Provide the [X, Y] coordinate of the cell's center where the given text is located.  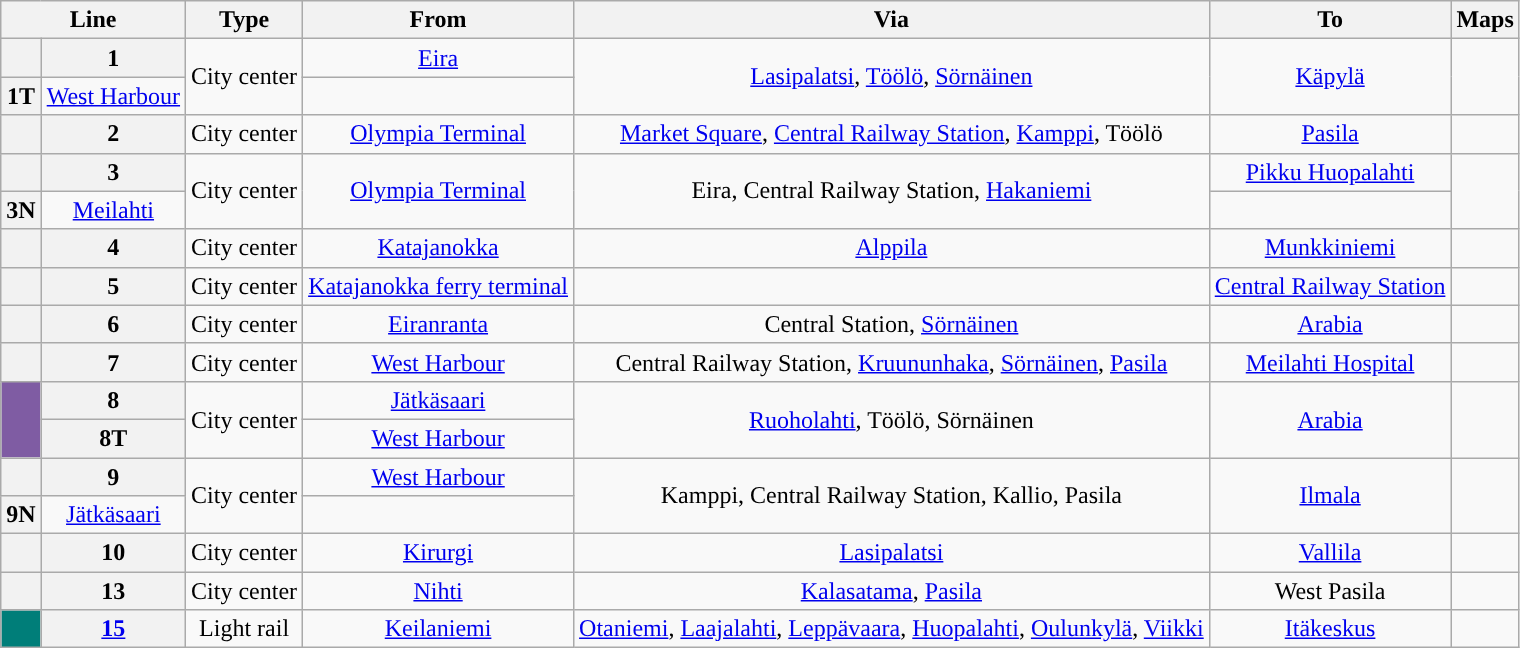
9 [113, 477]
From [438, 20]
Munkkiniemi [1330, 248]
2 [113, 134]
13 [113, 591]
Alppila [892, 248]
7 [113, 362]
5 [113, 286]
6 [113, 324]
Eira, Central Railway Station, Hakaniemi [892, 191]
Kalasatama, Pasila [892, 591]
Via [892, 20]
Katajanokka ferry terminal [438, 286]
Vallila [1330, 553]
Line [94, 20]
3 [113, 172]
Otaniemi, Laajalahti, Leppävaara, Huopalahti, Oulunkylä, Viikki [892, 629]
4 [113, 248]
Central Railway Station, Kruununhaka, Sörnäinen, Pasila [892, 362]
8 [113, 400]
Light rail [244, 629]
10 [113, 553]
West Pasila [1330, 591]
Kamppi, Central Railway Station, Kallio, Pasila [892, 496]
Eiranranta [438, 324]
Nihti [438, 591]
Käpylä [1330, 77]
Katajanokka [438, 248]
Pasila [1330, 134]
To [1330, 20]
Lasipalatsi, Töölö, Sörnäinen [892, 77]
Keilaniemi [438, 629]
3N [21, 210]
15 [113, 629]
Ruoholahti, Töölö, Sörnäinen [892, 419]
Type [244, 20]
Central Station, Sörnäinen [892, 324]
Market Square, Central Railway Station, Kamppi, Töölö [892, 134]
Lasipalatsi [892, 553]
Ilmala [1330, 496]
Pikku Huopalahti [1330, 172]
9N [21, 515]
Meilahti [113, 210]
1T [21, 96]
Maps [1485, 20]
Eira [438, 58]
Itäkeskus [1330, 629]
1 [113, 58]
Kirurgi [438, 553]
Central Railway Station [1330, 286]
Meilahti Hospital [1330, 362]
8T [113, 438]
